From the cell containing the given text, extract its center point as [x, y] coordinate. 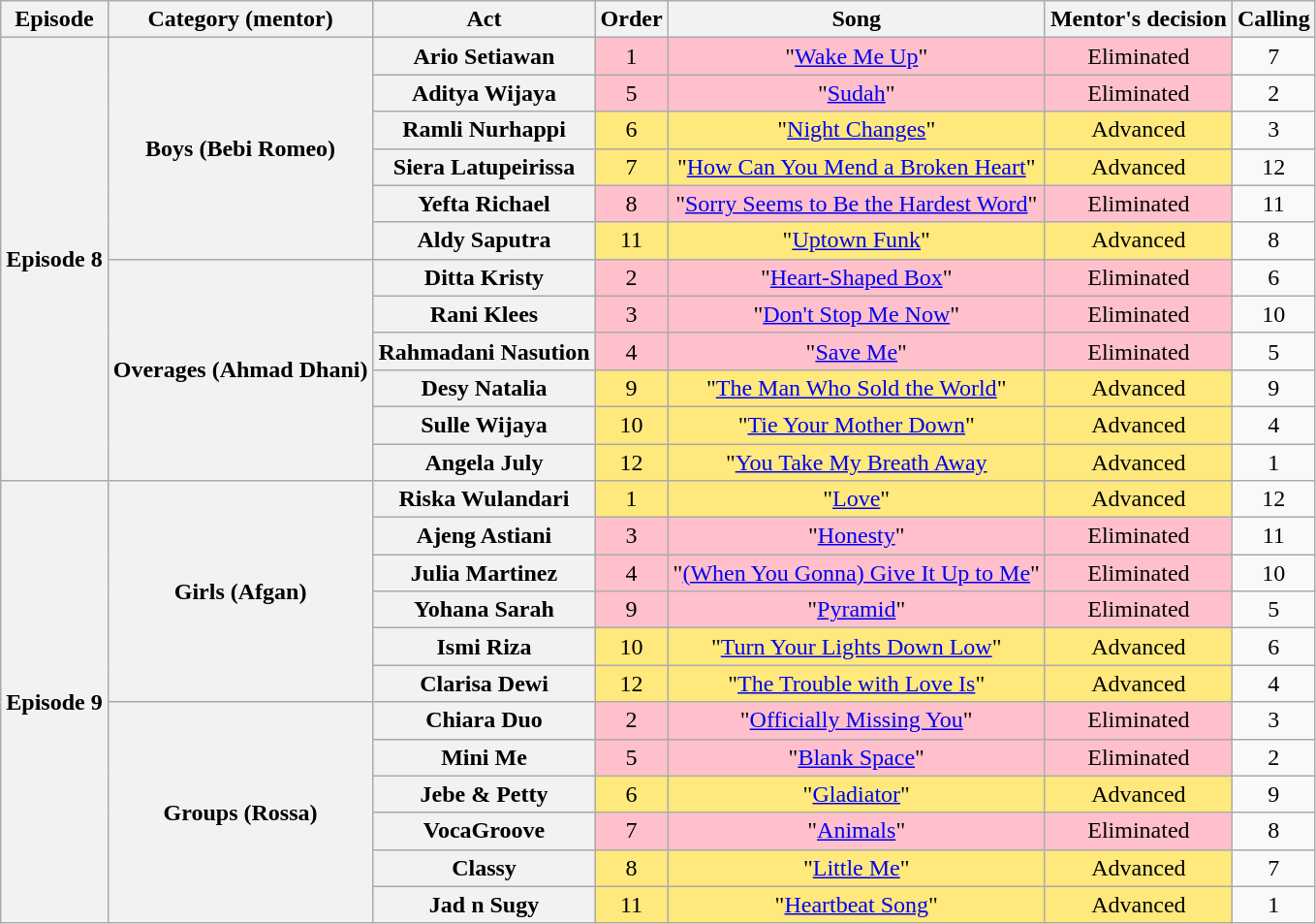
Ditta Kristy [485, 277]
"(When You Gonna) Give It Up to Me" [857, 573]
"Sorry Seems to Be the Hardest Word" [857, 204]
Ajeng Astiani [485, 536]
"Heart-Shaped Box" [857, 277]
"Save Me" [857, 351]
"How Can You Mend a Broken Heart" [857, 167]
Julia Martinez [485, 573]
"Blank Space" [857, 757]
Chiara Duo [485, 720]
"Turn Your Lights Down Low" [857, 647]
Classy [485, 868]
Angela July [485, 462]
"Gladiator" [857, 794]
Category (mentor) [240, 19]
"Love" [857, 499]
Rahmadani Nasution [485, 351]
Riska Wulandari [485, 499]
Ario Setiawan [485, 56]
Calling [1273, 19]
Aldy Saputra [485, 240]
"The Man Who Sold the World" [857, 388]
"Little Me" [857, 868]
Siera Latupeirissa [485, 167]
"Wake Me Up" [857, 56]
Yohana Sarah [485, 610]
Groups (Rossa) [240, 812]
"Officially Missing You" [857, 720]
"The Trouble with Love Is" [857, 684]
Sulle Wijaya [485, 425]
"You Take My Breath Away [857, 462]
"Animals" [857, 831]
"Night Changes" [857, 130]
Ismi Riza [485, 647]
Song [857, 19]
"Honesty" [857, 536]
Rani Klees [485, 314]
"Pyramid" [857, 610]
Boys (Bebi Romeo) [240, 148]
Overages (Ahmad Dhani) [240, 369]
Jebe & Petty [485, 794]
Episode [54, 19]
Order [632, 19]
Girls (Afgan) [240, 591]
Episode 9 [54, 702]
VocaGroove [485, 831]
"Sudah" [857, 93]
Mentor's decision [1138, 19]
Jad n Sugy [485, 905]
Act [485, 19]
Clarisa Dewi [485, 684]
Mini Me [485, 757]
"Uptown Funk" [857, 240]
Ramli Nurhappi [485, 130]
Yefta Richael [485, 204]
Aditya Wijaya [485, 93]
"Heartbeat Song" [857, 905]
Episode 8 [54, 260]
"Don't Stop Me Now" [857, 314]
"Tie Your Mother Down" [857, 425]
Desy Natalia [485, 388]
